Pinpoint the cell where the given text exists, returning its (X, Y) midpoint coordinate. 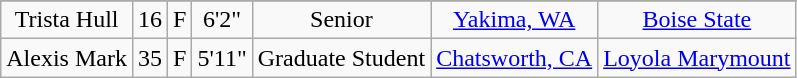
Trista Hull (67, 20)
Alexis Mark (67, 58)
Boise State (697, 20)
Chatsworth, CA (514, 58)
6'2" (222, 20)
35 (150, 58)
Loyola Marymount (697, 58)
5'11" (222, 58)
Graduate Student (341, 58)
Senior (341, 20)
16 (150, 20)
Yakima, WA (514, 20)
